Extract the (x, y) coordinate from the center of the cell holding the provided text.  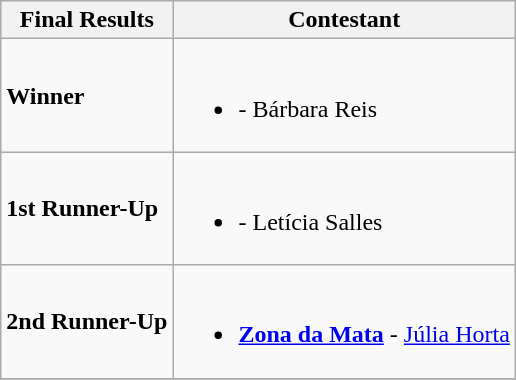
Final Results (87, 20)
1st Runner-Up (87, 208)
- Letícia Salles (344, 208)
Contestant (344, 20)
- Bárbara Reis (344, 96)
Winner (87, 96)
2nd Runner-Up (87, 322)
Zona da Mata - Júlia Horta (344, 322)
